Locate the cell with the specified text and output its [x, y] center coordinate. 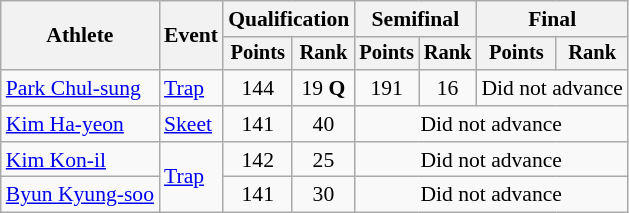
Final [552, 19]
Kim Ha-yeon [80, 124]
30 [323, 195]
Semifinal [415, 19]
Athlete [80, 36]
191 [386, 88]
Skeet [191, 124]
142 [258, 160]
Qualification [288, 19]
19 Q [323, 88]
40 [323, 124]
25 [323, 160]
16 [448, 88]
Event [191, 36]
Park Chul-sung [80, 88]
144 [258, 88]
Byun Kyung-soo [80, 195]
Kim Kon-il [80, 160]
